Identify which cell holds the provided text, then report its (x, y) central coordinate. 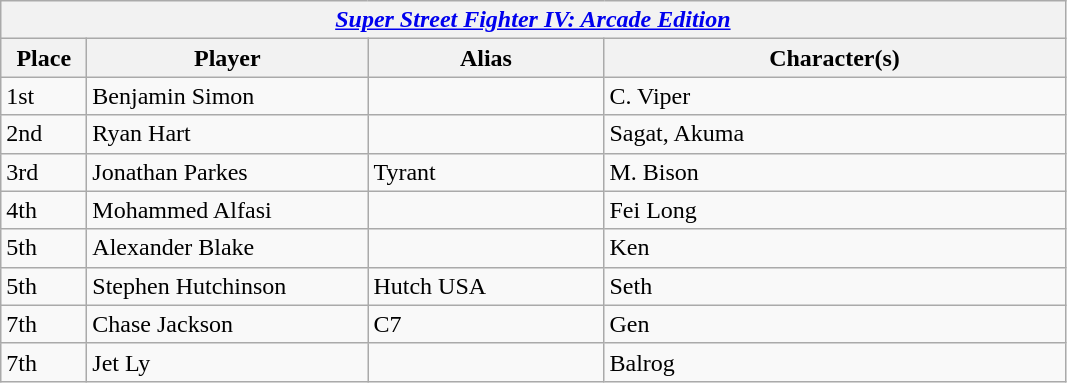
Mohammed Alfasi (228, 210)
1st (44, 96)
4th (44, 210)
Jonathan Parkes (228, 172)
Tyrant (486, 172)
Ryan Hart (228, 134)
Fei Long (834, 210)
Super Street Fighter IV: Arcade Edition (533, 20)
Character(s) (834, 58)
Chase Jackson (228, 324)
Seth (834, 286)
Hutch USA (486, 286)
Stephen Hutchinson (228, 286)
Sagat, Akuma (834, 134)
Gen (834, 324)
C7 (486, 324)
3rd (44, 172)
Alias (486, 58)
Player (228, 58)
Benjamin Simon (228, 96)
M. Bison (834, 172)
Ken (834, 248)
Balrog (834, 362)
Alexander Blake (228, 248)
C. Viper (834, 96)
Place (44, 58)
2nd (44, 134)
Jet Ly (228, 362)
